Capture the cell that displays the provided text and extract its [x, y] central coordinate. 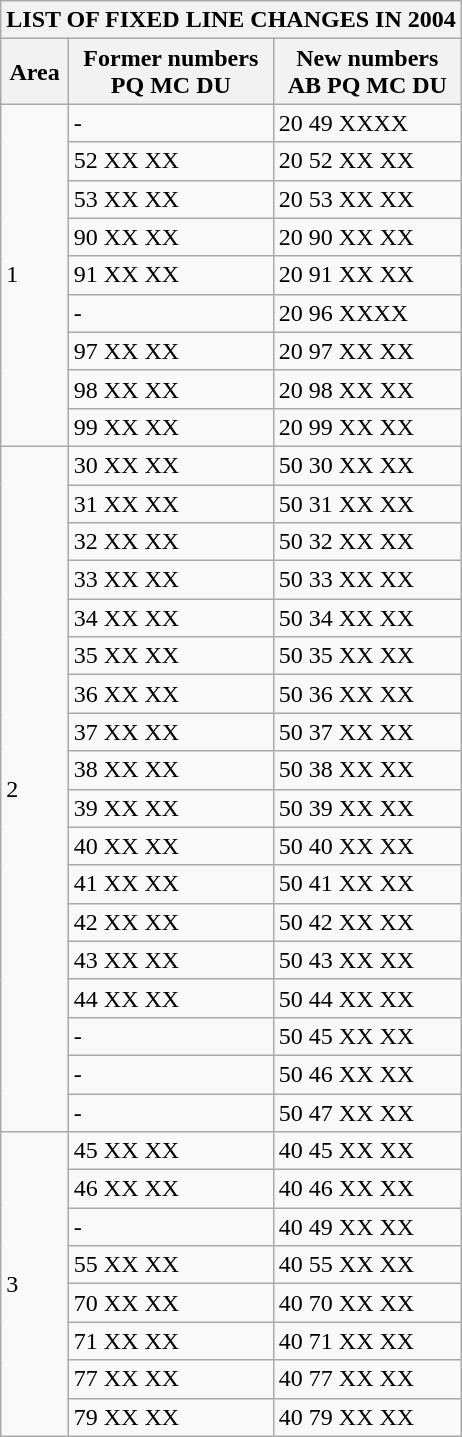
20 99 XX XX [367, 427]
40 79 XX XX [367, 1417]
50 47 XX XX [367, 1113]
50 40 XX XX [367, 846]
50 30 XX XX [367, 465]
50 34 XX XX [367, 618]
50 31 XX XX [367, 503]
20 52 XX XX [367, 161]
50 36 XX XX [367, 694]
91 XX XX [170, 275]
79 XX XX [170, 1417]
50 38 XX XX [367, 770]
40 45 XX XX [367, 1151]
30 XX XX [170, 465]
40 49 XX XX [367, 1227]
50 35 XX XX [367, 656]
98 XX XX [170, 389]
46 XX XX [170, 1189]
77 XX XX [170, 1379]
35 XX XX [170, 656]
34 XX XX [170, 618]
97 XX XX [170, 351]
55 XX XX [170, 1265]
45 XX XX [170, 1151]
36 XX XX [170, 694]
40 55 XX XX [367, 1265]
50 45 XX XX [367, 1036]
31 XX XX [170, 503]
50 46 XX XX [367, 1074]
90 XX XX [170, 237]
70 XX XX [170, 1303]
33 XX XX [170, 580]
New numbersAB PQ MC DU [367, 72]
99 XX XX [170, 427]
20 53 XX XX [367, 199]
2 [35, 788]
50 32 XX XX [367, 542]
50 43 XX XX [367, 960]
Area [35, 72]
40 77 XX XX [367, 1379]
32 XX XX [170, 542]
52 XX XX [170, 161]
LIST OF FIXED LINE CHANGES IN 2004 [231, 20]
40 XX XX [170, 846]
1 [35, 276]
37 XX XX [170, 732]
38 XX XX [170, 770]
50 39 XX XX [367, 808]
50 41 XX XX [367, 884]
40 70 XX XX [367, 1303]
41 XX XX [170, 884]
50 42 XX XX [367, 922]
44 XX XX [170, 998]
71 XX XX [170, 1341]
42 XX XX [170, 922]
39 XX XX [170, 808]
40 71 XX XX [367, 1341]
3 [35, 1284]
50 44 XX XX [367, 998]
20 97 XX XX [367, 351]
50 37 XX XX [367, 732]
20 49 XXXX [367, 123]
20 96 XXXX [367, 313]
53 XX XX [170, 199]
Former numbersPQ MC DU [170, 72]
20 98 XX XX [367, 389]
20 90 XX XX [367, 237]
40 46 XX XX [367, 1189]
20 91 XX XX [367, 275]
43 XX XX [170, 960]
50 33 XX XX [367, 580]
